Pinpoint the cell where the given text exists, returning its (X, Y) midpoint coordinate. 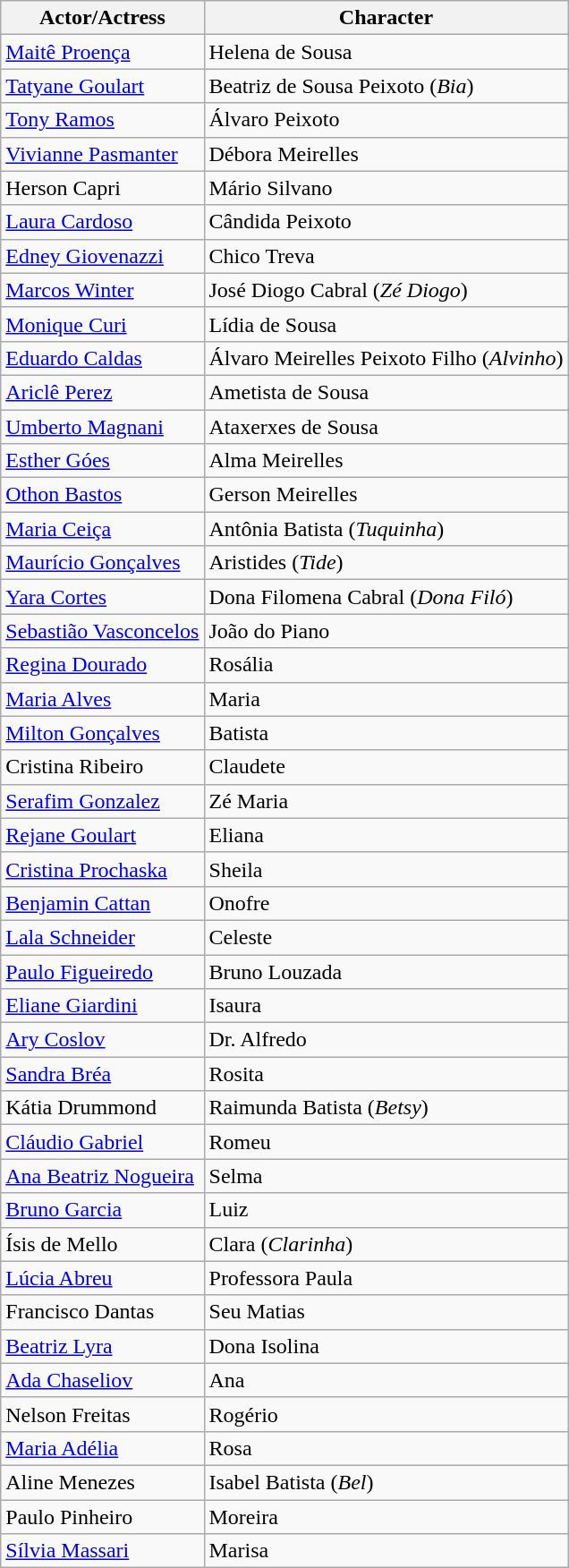
Sílvia Massari (102, 1551)
Onofre (386, 903)
Vivianne Pasmanter (102, 154)
João do Piano (386, 631)
Cristina Ribeiro (102, 767)
Antônia Batista (Tuquinha) (386, 529)
Dona Isolina (386, 1346)
Character (386, 18)
Ariclê Perez (102, 392)
Chico Treva (386, 256)
Eduardo Caldas (102, 358)
Batista (386, 733)
Professora Paula (386, 1278)
Edney Giovenazzi (102, 256)
Beatriz Lyra (102, 1346)
Umberto Magnani (102, 427)
Álvaro Peixoto (386, 120)
Yara Cortes (102, 597)
Rosália (386, 665)
Ana (386, 1380)
Raimunda Batista (Betsy) (386, 1108)
Alma Meirelles (386, 461)
Actor/Actress (102, 18)
Cândida Peixoto (386, 222)
Ataxerxes de Sousa (386, 427)
Marisa (386, 1551)
Paulo Figueiredo (102, 971)
Claudete (386, 767)
Celeste (386, 937)
Eliana (386, 835)
Aline Menezes (102, 1482)
Maitê Proença (102, 52)
Benjamin Cattan (102, 903)
Ametista de Sousa (386, 392)
Ana Beatriz Nogueira (102, 1176)
Herson Capri (102, 188)
Cristina Prochaska (102, 869)
Lúcia Abreu (102, 1278)
Regina Dourado (102, 665)
Laura Cardoso (102, 222)
Maria Alves (102, 699)
Kátia Drummond (102, 1108)
Mário Silvano (386, 188)
Ary Coslov (102, 1040)
Álvaro Meirelles Peixoto Filho (Alvinho) (386, 358)
Dona Filomena Cabral (Dona Filó) (386, 597)
Helena de Sousa (386, 52)
Tony Ramos (102, 120)
Isabel Batista (Bel) (386, 1482)
Tatyane Goulart (102, 86)
Cláudio Gabriel (102, 1142)
Nelson Freitas (102, 1414)
Monique Curi (102, 324)
Rejane Goulart (102, 835)
Lídia de Sousa (386, 324)
Maria (386, 699)
Clara (Clarinha) (386, 1244)
Maurício Gonçalves (102, 563)
Lala Schneider (102, 937)
Romeu (386, 1142)
Seu Matias (386, 1312)
Maria Adélia (102, 1448)
Eliane Giardini (102, 1006)
Bruno Louzada (386, 971)
Selma (386, 1176)
Othon Bastos (102, 495)
Sebastião Vasconcelos (102, 631)
Luiz (386, 1210)
Moreira (386, 1517)
Esther Góes (102, 461)
Sheila (386, 869)
Rosita (386, 1074)
Débora Meirelles (386, 154)
Ada Chaseliov (102, 1380)
Aristides (Tide) (386, 563)
Beatriz de Sousa Peixoto (Bia) (386, 86)
Dr. Alfredo (386, 1040)
Gerson Meirelles (386, 495)
Sandra Bréa (102, 1074)
Milton Gonçalves (102, 733)
Maria Ceiça (102, 529)
Francisco Dantas (102, 1312)
Ísis de Mello (102, 1244)
Paulo Pinheiro (102, 1517)
José Diogo Cabral (Zé Diogo) (386, 290)
Serafim Gonzalez (102, 801)
Rosa (386, 1448)
Marcos Winter (102, 290)
Isaura (386, 1006)
Zé Maria (386, 801)
Bruno Garcia (102, 1210)
Rogério (386, 1414)
